Capture the cell that displays the provided text and extract its (x, y) central coordinate. 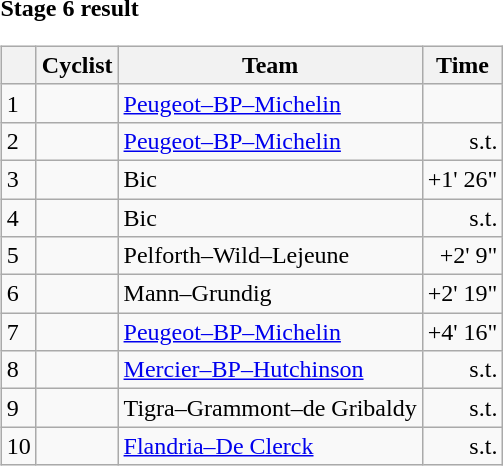
8 (18, 370)
+4' 16" (462, 332)
5 (18, 256)
+1' 26" (462, 179)
1 (18, 103)
3 (18, 179)
Pelforth–Wild–Lejeune (270, 256)
+2' 9" (462, 256)
Team (270, 65)
Cyclist (77, 65)
2 (18, 141)
Time (462, 65)
Tigra–Grammont–de Gribaldy (270, 408)
9 (18, 408)
+2' 19" (462, 294)
7 (18, 332)
6 (18, 294)
4 (18, 217)
Mercier–BP–Hutchinson (270, 370)
10 (18, 446)
Mann–Grundig (270, 294)
Flandria–De Clerck (270, 446)
